Extract the (X, Y) coordinate from the center of the cell holding the provided text.  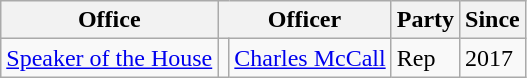
Charles McCall (310, 58)
Office (110, 20)
Officer (304, 20)
Since (493, 20)
2017 (493, 58)
Speaker of the House (110, 58)
Party (425, 20)
Rep (425, 58)
